Detect which cell encompasses the target text, then output its (x, y) center coordinate. 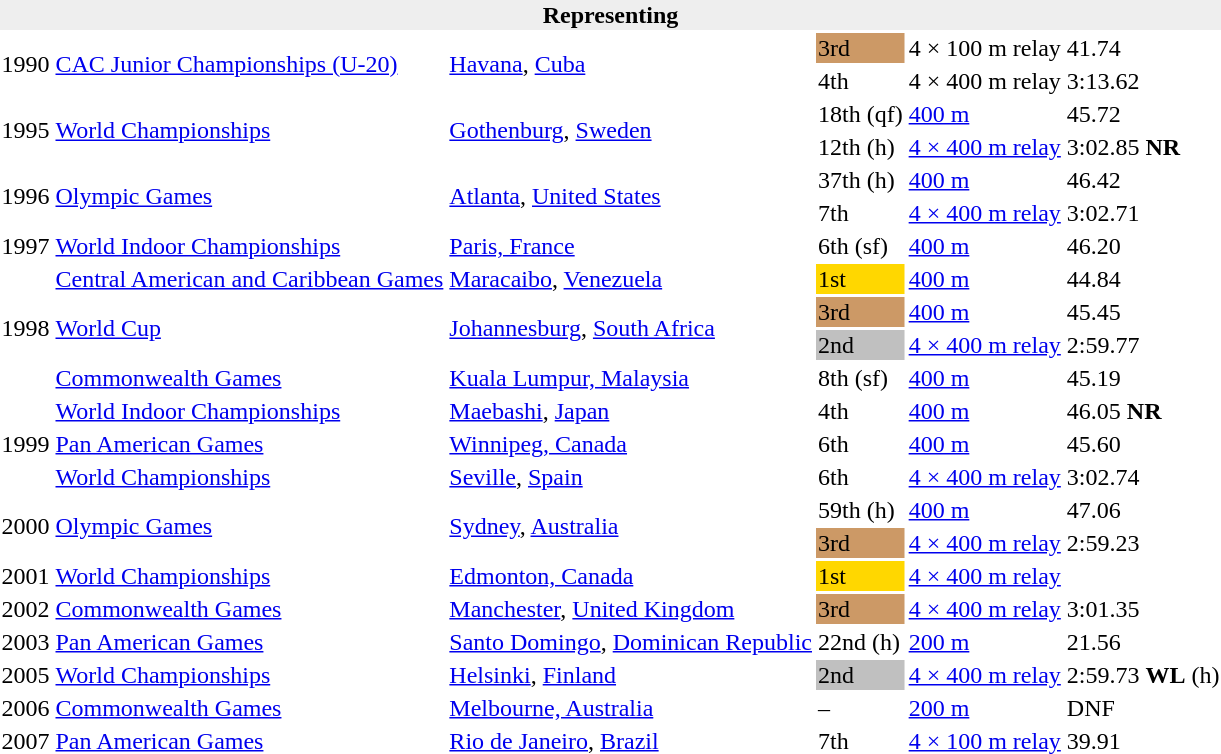
Winnipeg, Canada (631, 444)
World Cup (250, 328)
Santo Domingo, Dominican Republic (631, 642)
59th (h) (860, 510)
3:13.62 (1143, 81)
1990 (26, 64)
45.19 (1143, 378)
Paris, France (631, 246)
41.74 (1143, 48)
CAC Junior Championships (U-20) (250, 64)
3:02.74 (1143, 477)
47.06 (1143, 510)
Gothenburg, Sweden (631, 130)
2002 (26, 609)
Central American and Caribbean Games (250, 279)
2000 (26, 526)
37th (h) (860, 180)
Edmonton, Canada (631, 576)
DNF (1143, 708)
3:02.85 NR (1143, 147)
4 × 100 m relay (984, 48)
21.56 (1143, 642)
3:01.35 (1143, 609)
Manchester, United Kingdom (631, 609)
Atlanta, United States (631, 196)
22nd (h) (860, 642)
45.60 (1143, 444)
Kuala Lumpur, Malaysia (631, 378)
1999 (26, 444)
Maracaibo, Venezuela (631, 279)
Seville, Spain (631, 477)
46.20 (1143, 246)
1996 (26, 196)
Helsinki, Finland (631, 675)
2001 (26, 576)
– (860, 708)
45.45 (1143, 312)
8th (sf) (860, 378)
18th (qf) (860, 114)
2:59.73 WL (h) (1143, 675)
45.72 (1143, 114)
3:02.71 (1143, 213)
2003 (26, 642)
Maebashi, Japan (631, 411)
1997 (26, 246)
6th (sf) (860, 246)
46.05 NR (1143, 411)
7th (860, 213)
2005 (26, 675)
2:59.77 (1143, 345)
1998 (26, 328)
2:59.23 (1143, 543)
2006 (26, 708)
44.84 (1143, 279)
Representing (610, 15)
Melbourne, Australia (631, 708)
Johannesburg, South Africa (631, 328)
46.42 (1143, 180)
1995 (26, 130)
Sydney, Australia (631, 526)
Havana, Cuba (631, 64)
12th (h) (860, 147)
